Locate the cell with the specified text and output its (x, y) center coordinate. 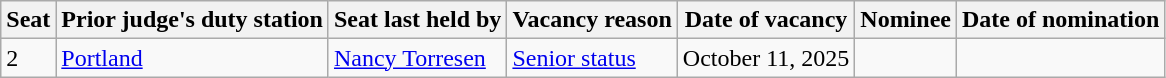
Senior status (592, 58)
Vacancy reason (592, 20)
Seat last held by (417, 20)
October 11, 2025 (766, 58)
Nancy Torresen (417, 58)
2 (28, 58)
Seat (28, 20)
Prior judge's duty station (192, 20)
Portland (192, 58)
Date of nomination (1060, 20)
Date of vacancy (766, 20)
Nominee (906, 20)
